Locate the cell with the specified text and output its [X, Y] center coordinate. 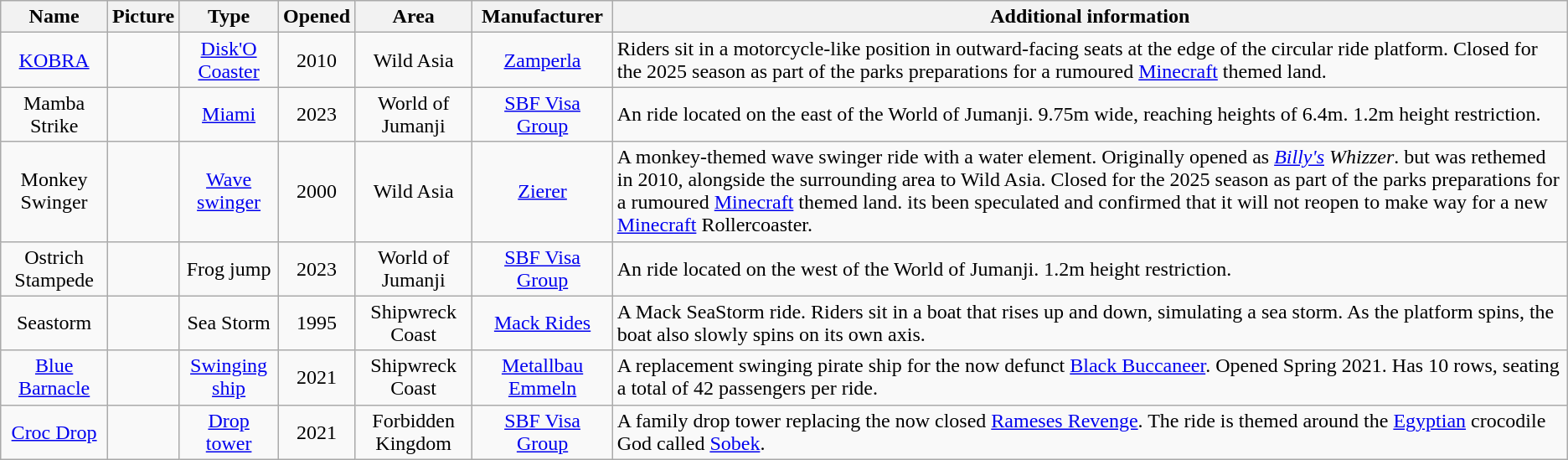
Picture [142, 17]
Mamba Strike [54, 114]
1995 [317, 323]
Ostrich Stampede [54, 268]
Zierer [543, 191]
A replacement swinging pirate ship for the now defunct Black Buccaneer. Opened Spring 2021. Has 10 rows, seating a total of 42 passengers per ride. [1090, 377]
Swinging ship [230, 377]
Frog jump [230, 268]
KOBRA [54, 60]
Drop tower [230, 432]
2010 [317, 60]
Forbidden Kingdom [414, 432]
Additional information [1090, 17]
Mack Rides [543, 323]
Metallbau Emmeln [543, 377]
Seastorm [54, 323]
Disk'O Coaster [230, 60]
Zamperla [543, 60]
Wave swinger [230, 191]
A family drop tower replacing the now closed Rameses Revenge. The ride is themed around the Egyptian crocodile God called Sobek. [1090, 432]
Name [54, 17]
Monkey Swinger [54, 191]
Croc Drop [54, 432]
2000 [317, 191]
Opened [317, 17]
An ride located on the east of the World of Jumanji. 9.75m wide, reaching heights of 6.4m. 1.2m height restriction. [1090, 114]
Miami [230, 114]
An ride located on the west of the World of Jumanji. 1.2m height restriction. [1090, 268]
Type [230, 17]
Manufacturer [543, 17]
Area [414, 17]
Sea Storm [230, 323]
Blue Barnacle [54, 377]
